Determine the [X, Y] coordinate at the center of the cell enclosing the given text.  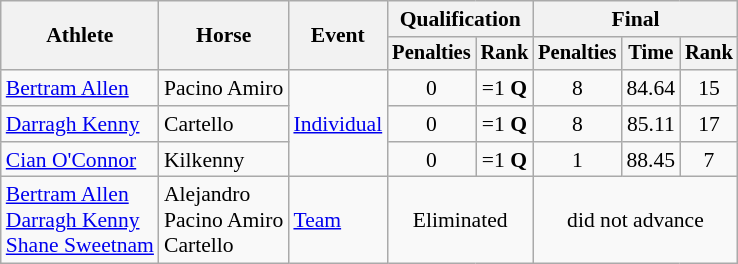
Qualification [460, 19]
Event [338, 36]
Pacino Amiro [224, 88]
Darragh Kenny [80, 124]
Cartello [224, 124]
85.11 [650, 124]
Final [636, 19]
Cian O'Connor [80, 160]
Team [338, 220]
Athlete [80, 36]
1 [577, 160]
88.45 [650, 160]
Eliminated [460, 220]
17 [709, 124]
7 [709, 160]
Kilkenny [224, 160]
AlejandroPacino AmiroCartello [224, 220]
Bertram AllenDarragh KennyShane Sweetnam [80, 220]
Bertram Allen [80, 88]
Individual [338, 124]
Horse [224, 36]
84.64 [650, 88]
did not advance [636, 220]
Time [650, 54]
15 [709, 88]
